Return the (x, y) coordinate for the center point of the cell that contains the specified text.  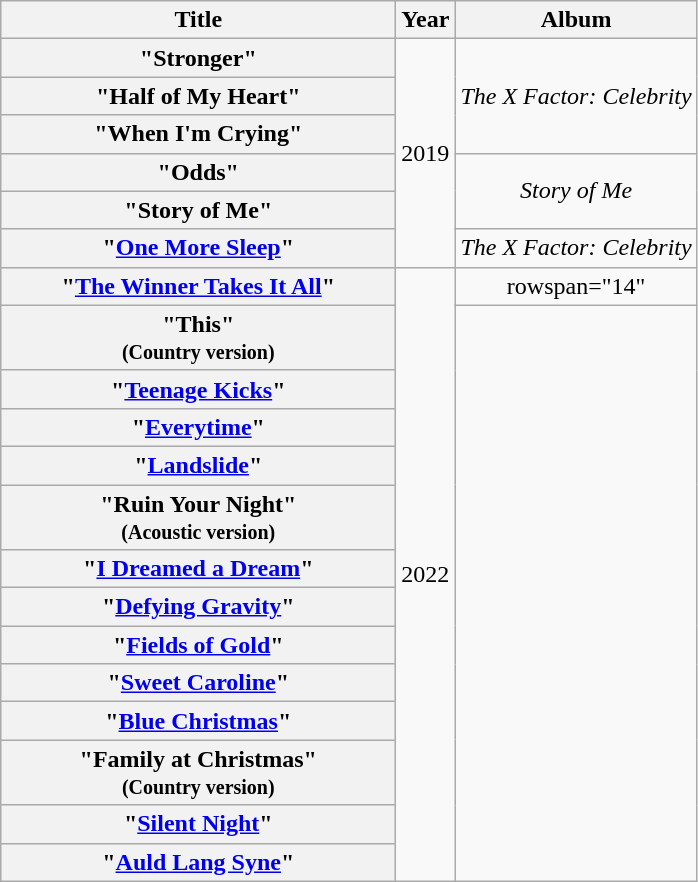
"The Winner Takes It All" (198, 286)
Title (198, 20)
rowspan="14" (576, 286)
"Odds" (198, 172)
2022 (426, 574)
"This"(Country version) (198, 338)
"Ruin Your Night"(Acoustic version) (198, 516)
"Auld Lang Syne" (198, 862)
"Landslide" (198, 465)
"Half of My Heart" (198, 96)
"Stronger" (198, 58)
"Teenage Kicks" (198, 389)
"I Dreamed a Dream" (198, 569)
"Sweet Caroline" (198, 683)
"Family at Christmas"(Country version) (198, 772)
"Defying Gravity" (198, 607)
2019 (426, 153)
"When I'm Crying" (198, 134)
"Silent Night" (198, 824)
Album (576, 20)
"One More Sleep" (198, 248)
"Story of Me" (198, 210)
"Everytime" (198, 427)
"Blue Christmas" (198, 721)
"Fields of Gold" (198, 645)
Story of Me (576, 191)
Year (426, 20)
